Locate the cell with the specified text and output its (X, Y) center coordinate. 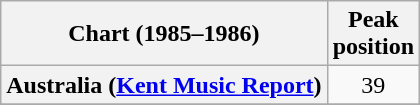
Peakposition (373, 34)
Chart (1985–1986) (164, 34)
39 (373, 85)
Australia (Kent Music Report) (164, 85)
